Determine the (X, Y) coordinate at the center of the cell enclosing the given text.  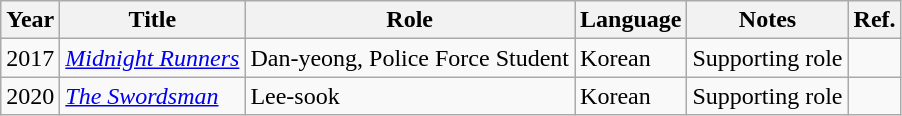
Lee-sook (410, 96)
Year (30, 20)
2017 (30, 58)
2020 (30, 96)
Title (152, 20)
Ref. (874, 20)
Role (410, 20)
Midnight Runners (152, 58)
The Swordsman (152, 96)
Notes (768, 20)
Dan-yeong, Police Force Student (410, 58)
Language (631, 20)
